Capture the cell that displays the provided text and extract its [X, Y] central coordinate. 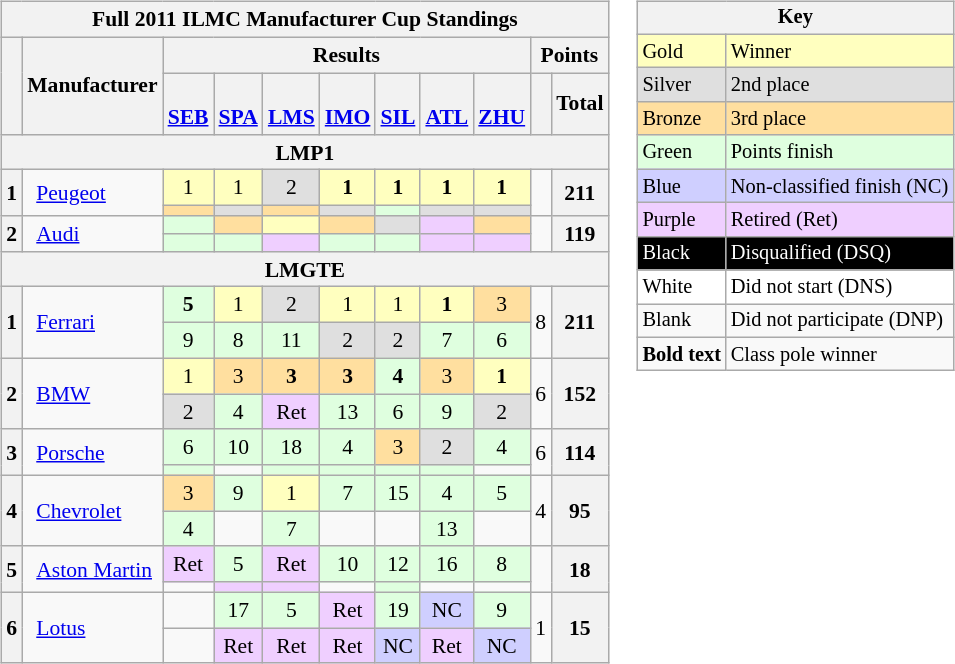
152 [580, 394]
Retired (Ret) [840, 220]
Total [580, 104]
LMP1 [304, 152]
119 [580, 234]
Blank [682, 321]
16 [446, 564]
Green [682, 152]
Points finish [840, 152]
Winner [840, 51]
Key [796, 18]
Bronze [682, 119]
Did not participate (DNP) [840, 321]
Class pole winner [840, 354]
Full 2011 ILMC Manufacturer Cup Standings [304, 20]
3rd place [840, 119]
SPA [238, 104]
95 [580, 510]
Did not start (DNS) [840, 287]
Porsche [98, 452]
Points [569, 55]
Black [682, 253]
2nd place [840, 85]
Non-classified finish (NC) [840, 186]
IMO [348, 104]
Bold text [682, 354]
LMGTE [304, 269]
17 [238, 610]
Audi [98, 234]
114 [580, 452]
Chevrolet [98, 510]
Gold [682, 51]
12 [398, 564]
Disqualified (DSQ) [840, 253]
Manufacturer [92, 86]
ZHU [502, 104]
Peugeot [98, 193]
19 [398, 610]
Results [347, 55]
BMW [98, 394]
SIL [398, 104]
Purple [682, 220]
LMS [292, 104]
Blue [682, 186]
Lotus [98, 628]
Aston Martin [98, 569]
Ferrari [98, 322]
ATL [446, 104]
White [682, 287]
11 [292, 340]
Silver [682, 85]
SEB [188, 104]
